Pinpoint the cell where the given text exists, returning its (x, y) midpoint coordinate. 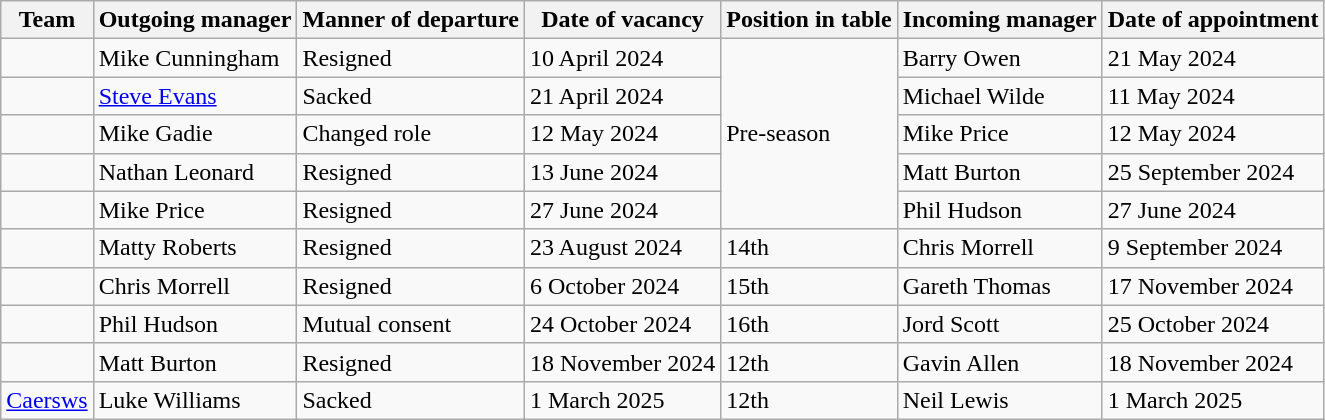
Outgoing manager (195, 20)
Neil Lewis (1000, 400)
13 June 2024 (622, 172)
Michael Wilde (1000, 96)
Barry Owen (1000, 58)
Jord Scott (1000, 324)
17 November 2024 (1213, 286)
9 September 2024 (1213, 248)
Caersws (47, 400)
25 October 2024 (1213, 324)
Steve Evans (195, 96)
Mike Cunningham (195, 58)
6 October 2024 (622, 286)
16th (809, 324)
Mike Gadie (195, 134)
Nathan Leonard (195, 172)
21 April 2024 (622, 96)
Date of vacancy (622, 20)
23 August 2024 (622, 248)
Gavin Allen (1000, 362)
Team (47, 20)
Position in table (809, 20)
25 September 2024 (1213, 172)
Gareth Thomas (1000, 286)
10 April 2024 (622, 58)
21 May 2024 (1213, 58)
14th (809, 248)
11 May 2024 (1213, 96)
24 October 2024 (622, 324)
Pre-season (809, 134)
Manner of departure (410, 20)
Changed role (410, 134)
Matty Roberts (195, 248)
Date of appointment (1213, 20)
Luke Williams (195, 400)
15th (809, 286)
Mutual consent (410, 324)
Incoming manager (1000, 20)
